Extract the (x, y) coordinate from the center of the cell holding the provided text.  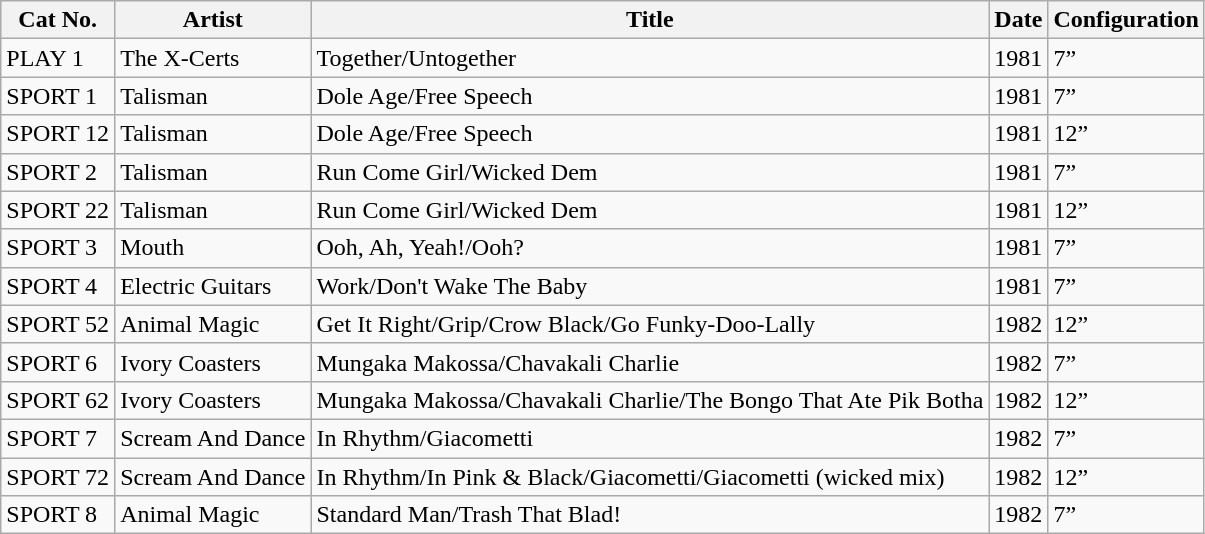
Date (1018, 20)
SPORT 22 (58, 210)
SPORT 3 (58, 248)
SPORT 4 (58, 286)
Mouth (213, 248)
Title (650, 20)
The X-Certs (213, 58)
Mungaka Makossa/Chavakali Charlie/The Bongo That Ate Pik Botha (650, 400)
SPORT 52 (58, 324)
Electric Guitars (213, 286)
Cat No. (58, 20)
SPORT 12 (58, 134)
PLAY 1 (58, 58)
Configuration (1126, 20)
Artist (213, 20)
SPORT 72 (58, 477)
SPORT 8 (58, 515)
In Rhythm/Giacometti (650, 438)
Work/Don't Wake The Baby (650, 286)
In Rhythm/In Pink & Black/Giacometti/Giacometti (wicked mix) (650, 477)
SPORT 1 (58, 96)
Ooh, Ah, Yeah!/Ooh? (650, 248)
Standard Man/Trash That Blad! (650, 515)
SPORT 7 (58, 438)
Get It Right/Grip/Crow Black/Go Funky-Doo-Lally (650, 324)
Together/Untogether (650, 58)
SPORT 2 (58, 172)
Mungaka Makossa/Chavakali Charlie (650, 362)
SPORT 6 (58, 362)
SPORT 62 (58, 400)
